Scan for the cell matching the given text and deliver its (x, y) coordinate at center. 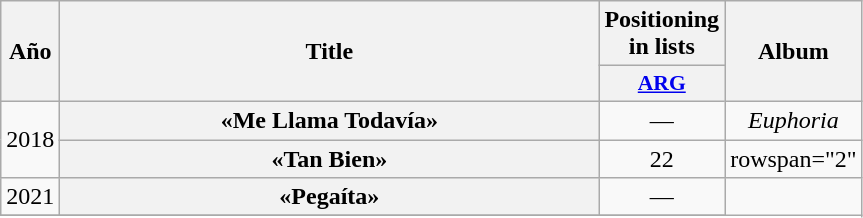
«Me Llama Todavía» (330, 120)
Title (330, 52)
«Pegaíta» (330, 197)
Positioning in lists (662, 34)
2021 (30, 197)
Año (30, 52)
Album (794, 52)
ARG (662, 84)
2018 (30, 139)
Euphoria (794, 120)
22 (662, 159)
«Tan Bien» (330, 159)
rowspan="2" (794, 159)
